Output the (x, y) coordinate of the center of the cell containing the given text.  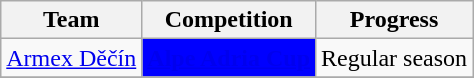
Team (72, 20)
Regular season (394, 58)
Progress (394, 20)
Alpe Adria Cup (229, 58)
Armex Děčín (72, 58)
Competition (229, 20)
